Pinpoint the cell where the given text exists, returning its [X, Y] midpoint coordinate. 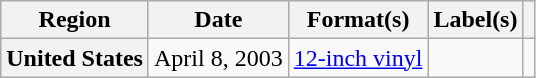
April 8, 2003 [218, 58]
Date [218, 20]
Region [75, 20]
Format(s) [358, 20]
Label(s) [476, 20]
United States [75, 58]
12-inch vinyl [358, 58]
